Provide the (x, y) coordinate of the cell's center where the given text is located.  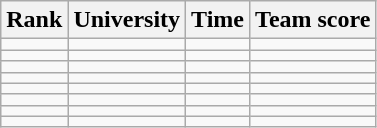
Rank (34, 20)
Time (218, 20)
University (127, 20)
Team score (313, 20)
